Return the (x, y) coordinate for the center point of the cell that contains the specified text.  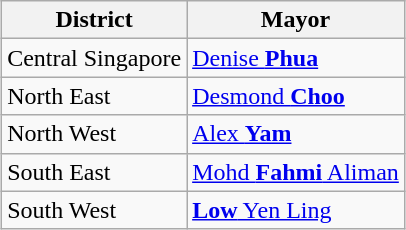
North West (94, 134)
Alex Yam (296, 134)
Denise Phua (296, 58)
Mayor (296, 20)
South East (94, 172)
Desmond Choo (296, 96)
Mohd Fahmi Aliman (296, 172)
South West (94, 210)
Central Singapore (94, 58)
Low Yen Ling (296, 210)
North East (94, 96)
District (94, 20)
